Return (x, y) of the center of cell containing provided text 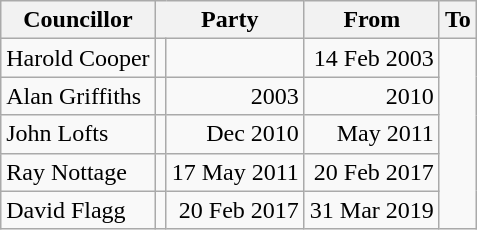
To (458, 20)
Dec 2010 (235, 134)
17 May 2011 (235, 172)
Councillor (78, 20)
14 Feb 2003 (372, 58)
2003 (235, 96)
Party (230, 20)
Ray Nottage (78, 172)
Alan Griffiths (78, 96)
David Flagg (78, 210)
John Lofts (78, 134)
May 2011 (372, 134)
From (372, 20)
31 Mar 2019 (372, 210)
2010 (372, 96)
Harold Cooper (78, 58)
